Return [X, Y] of the center of cell containing provided text 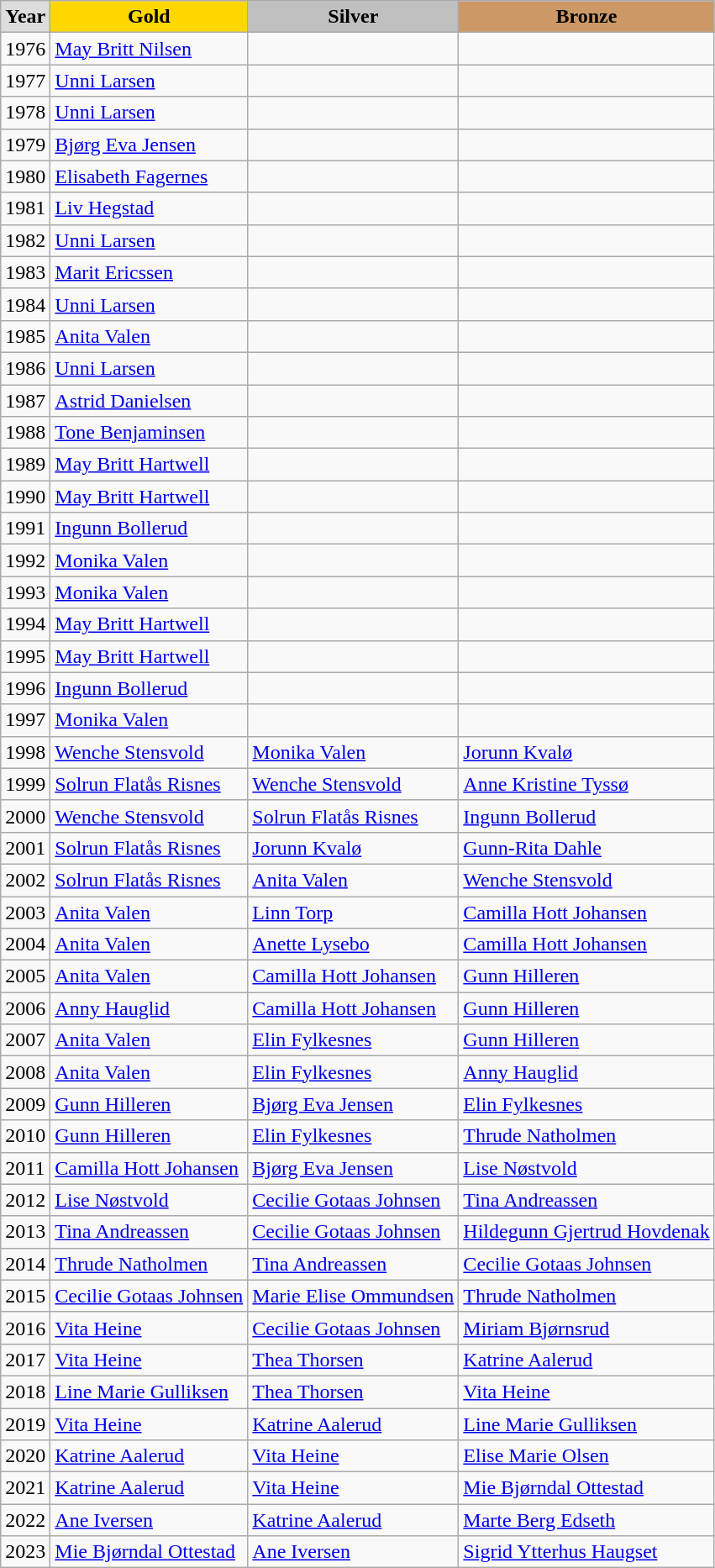
2004 [25, 944]
2019 [25, 1424]
1977 [25, 81]
2013 [25, 1232]
Year [25, 17]
1985 [25, 336]
Elise Marie Olsen [586, 1456]
2008 [25, 1072]
1979 [25, 145]
2000 [25, 816]
1988 [25, 433]
1990 [25, 497]
1976 [25, 49]
1981 [25, 208]
1998 [25, 752]
2020 [25, 1456]
2006 [25, 1008]
Gunn-Rita Dahle [586, 848]
1996 [25, 688]
2010 [25, 1136]
1994 [25, 624]
1987 [25, 401]
2018 [25, 1392]
Marie Elise Ommundsen [353, 1296]
2009 [25, 1104]
2012 [25, 1200]
Hildegunn Gjertrud Hovdenak [586, 1232]
Marte Berg Edseth [586, 1520]
2022 [25, 1520]
2011 [25, 1168]
1986 [25, 368]
Sigrid Ytterhus Haugset [586, 1552]
Linn Torp [353, 912]
Miriam Bjørnsrud [586, 1328]
Tone Benjaminsen [150, 433]
1999 [25, 784]
1982 [25, 240]
2016 [25, 1328]
Astrid Danielsen [150, 401]
Anne Kristine Tyssø [586, 784]
2007 [25, 1040]
2017 [25, 1360]
1992 [25, 560]
1995 [25, 656]
2003 [25, 912]
2001 [25, 848]
2021 [25, 1488]
Elisabeth Fagernes [150, 176]
Marit Ericssen [150, 272]
Silver [353, 17]
Gold [150, 17]
1984 [25, 304]
1991 [25, 529]
May Britt Nilsen [150, 49]
Liv Hegstad [150, 208]
1980 [25, 176]
2015 [25, 1296]
2002 [25, 880]
1997 [25, 720]
1978 [25, 113]
1989 [25, 465]
2023 [25, 1552]
2005 [25, 976]
1993 [25, 592]
2014 [25, 1264]
Bronze [586, 17]
Anette Lysebo [353, 944]
1983 [25, 272]
